Find where the given text appears and provide that cell's center as [x, y] coordinate. 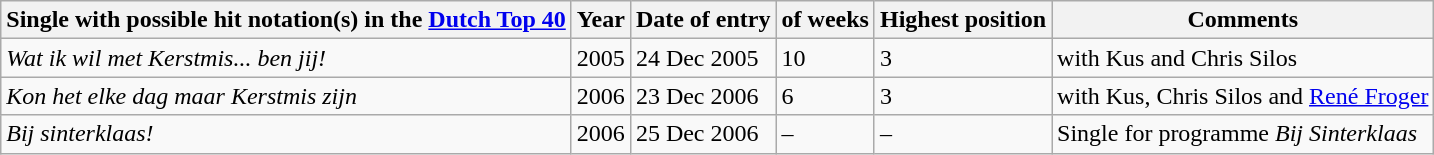
Bij sinterklaas! [286, 134]
Year [600, 20]
25 Dec 2006 [703, 134]
of weeks [825, 20]
Wat ik wil met Kerstmis... ben jij! [286, 58]
with Kus and Chris Silos [1243, 58]
10 [825, 58]
with Kus, Chris Silos and René Froger [1243, 96]
Single with possible hit notation(s) in the Dutch Top 40 [286, 20]
Date of entry [703, 20]
24 Dec 2005 [703, 58]
Single for programme Bij Sinterklaas [1243, 134]
23 Dec 2006 [703, 96]
2005 [600, 58]
Highest position [962, 20]
Kon het elke dag maar Kerstmis zijn [286, 96]
Comments [1243, 20]
6 [825, 96]
